Provide the [X, Y] coordinate of the cell's center where the given text is located.  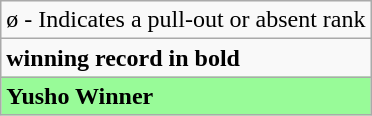
winning record in bold [186, 58]
Yusho Winner [186, 96]
ø - Indicates a pull-out or absent rank [186, 20]
